For the text-containing cell, return its midpoint in (x, y) coordinate format. 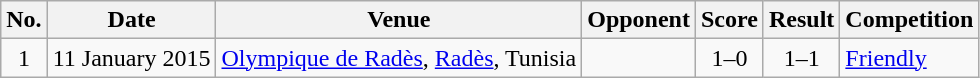
1 (24, 58)
Friendly (910, 58)
11 January 2015 (132, 58)
Date (132, 20)
Venue (399, 20)
Olympique de Radès, Radès, Tunisia (399, 58)
Score (729, 20)
Opponent (639, 20)
Competition (910, 20)
1–0 (729, 58)
1–1 (801, 58)
No. (24, 20)
Result (801, 20)
